Scan for the cell matching the given text and deliver its (x, y) coordinate at center. 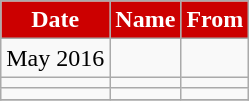
Name (146, 20)
May 2016 (56, 58)
Date (56, 20)
From (215, 20)
